Detect which cell encompasses the target text, then output its [x, y] center coordinate. 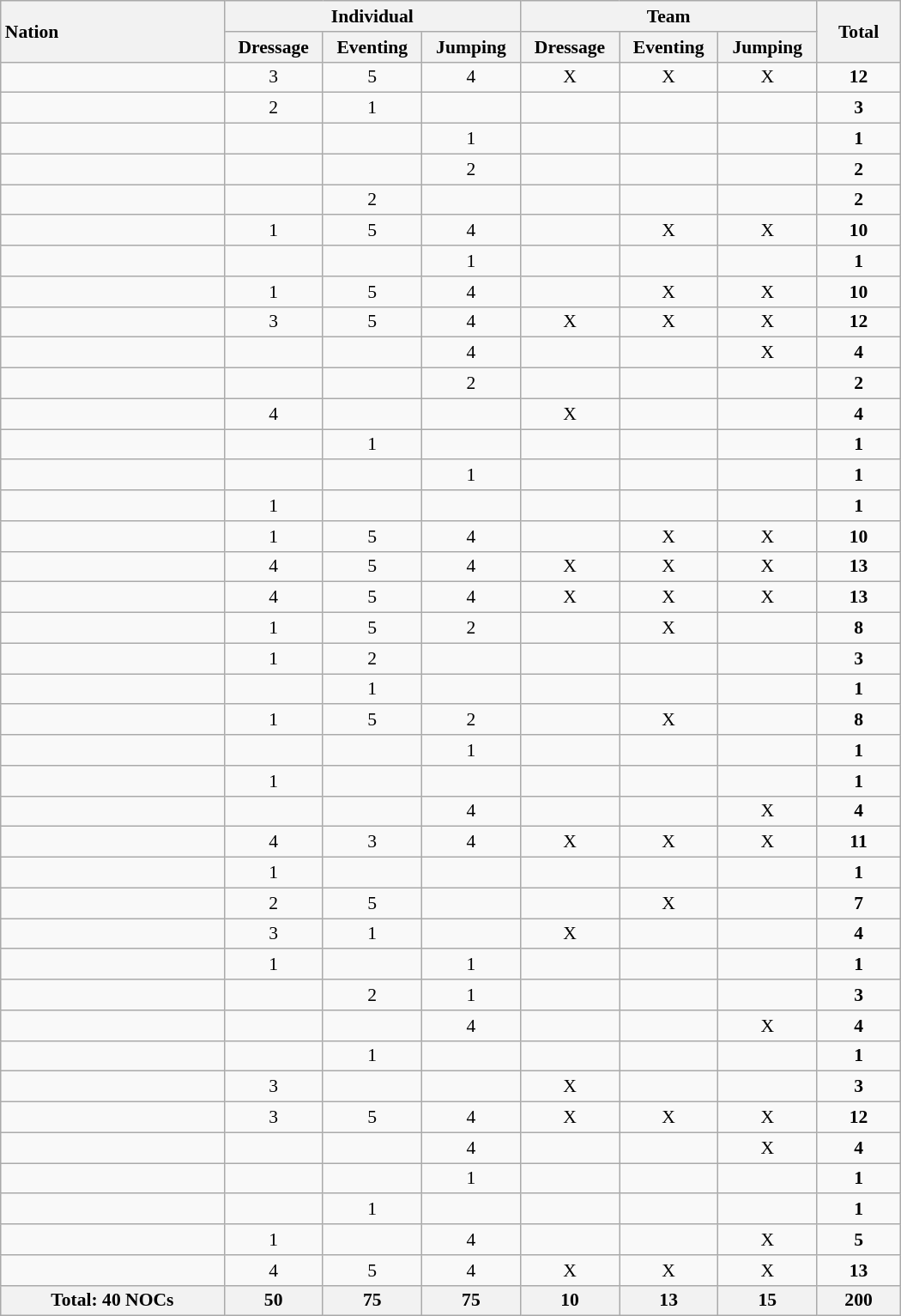
50 [273, 1301]
15 [767, 1301]
Total [858, 31]
Total: 40 NOCs [112, 1301]
Nation [112, 31]
200 [858, 1301]
11 [858, 842]
Team [668, 16]
Individual [372, 16]
7 [858, 903]
